Provide the [X, Y] coordinate of the cell's center where the given text is located.  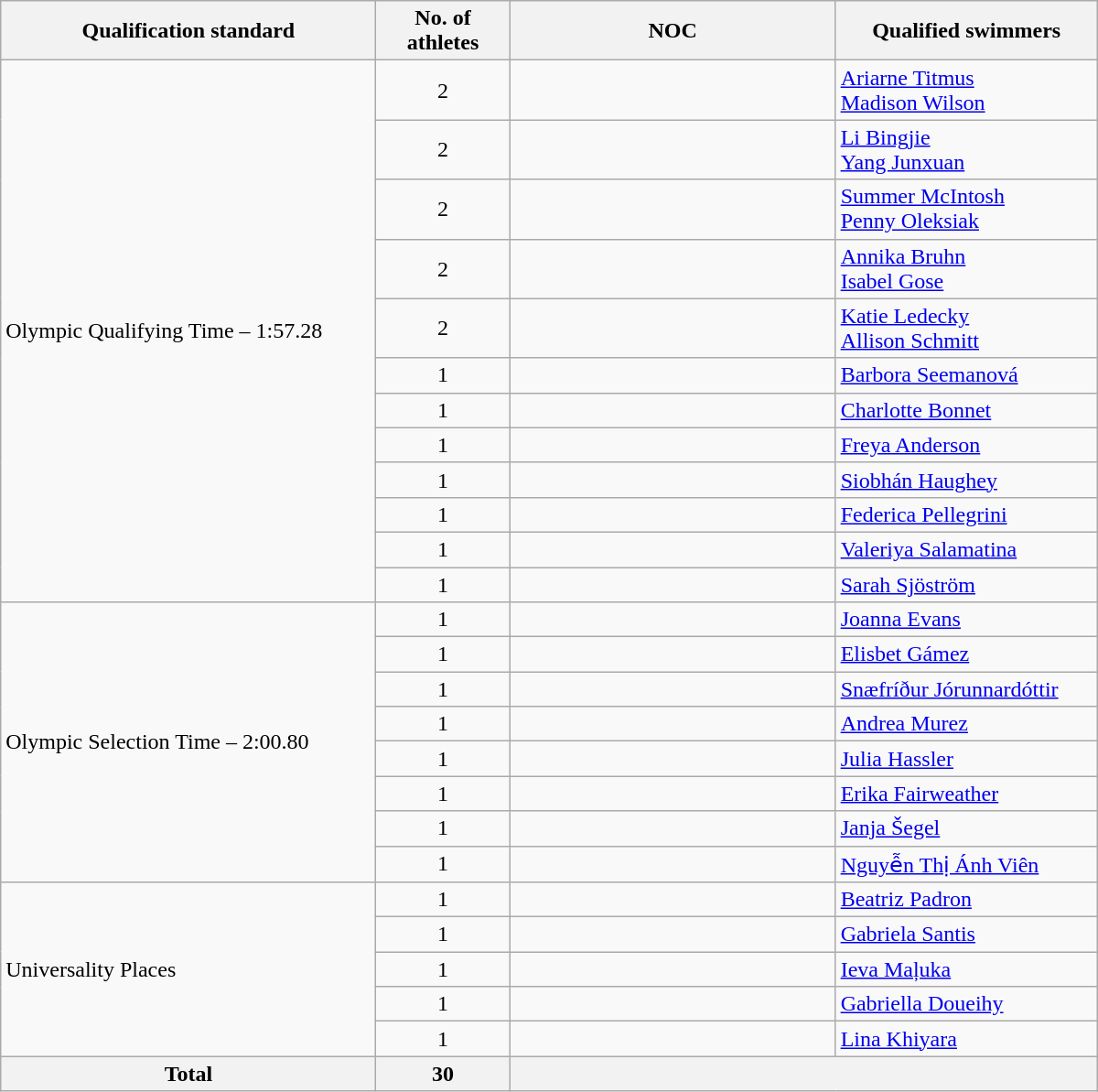
Sarah Sjöström [966, 585]
Li BingjieYang Junxuan [966, 150]
Summer McIntoshPenny Oleksiak [966, 209]
Qualification standard [188, 31]
Federica Pellegrini [966, 514]
Siobhán Haughey [966, 480]
Erika Fairweather [966, 794]
Joanna Evans [966, 620]
Snæfríður Jórunnardóttir [966, 689]
Charlotte Bonnet [966, 410]
Universality Places [188, 969]
Katie LedeckyAllison Schmitt [966, 328]
Valeriya Salamatina [966, 549]
No. of athletes [443, 31]
Gabriela Santis [966, 935]
Janja Šegel [966, 828]
Annika BruhnIsabel Gose [966, 269]
Gabriella Doueihy [966, 1004]
Nguyễn Thị Ánh Viên [966, 864]
Lina Khiyara [966, 1039]
Barbora Seemanová [966, 375]
Freya Anderson [966, 445]
Olympic Qualifying Time – 1:57.28 [188, 331]
Total [188, 1074]
Beatriz Padron [966, 900]
Ieva Maļuka [966, 969]
Olympic Selection Time – 2:00.80 [188, 742]
NOC [673, 31]
Qualified swimmers [966, 31]
Ariarne TitmusMadison Wilson [966, 90]
Julia Hassler [966, 759]
Andrea Murez [966, 724]
30 [443, 1074]
Elisbet Gámez [966, 654]
